Provide the [X, Y] coordinate of the cell's center where the given text is located.  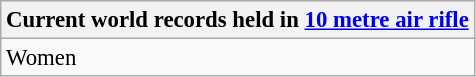
Women [238, 58]
Current world records held in 10 metre air rifle [238, 20]
